For the text-containing cell, return its midpoint in [x, y] coordinate format. 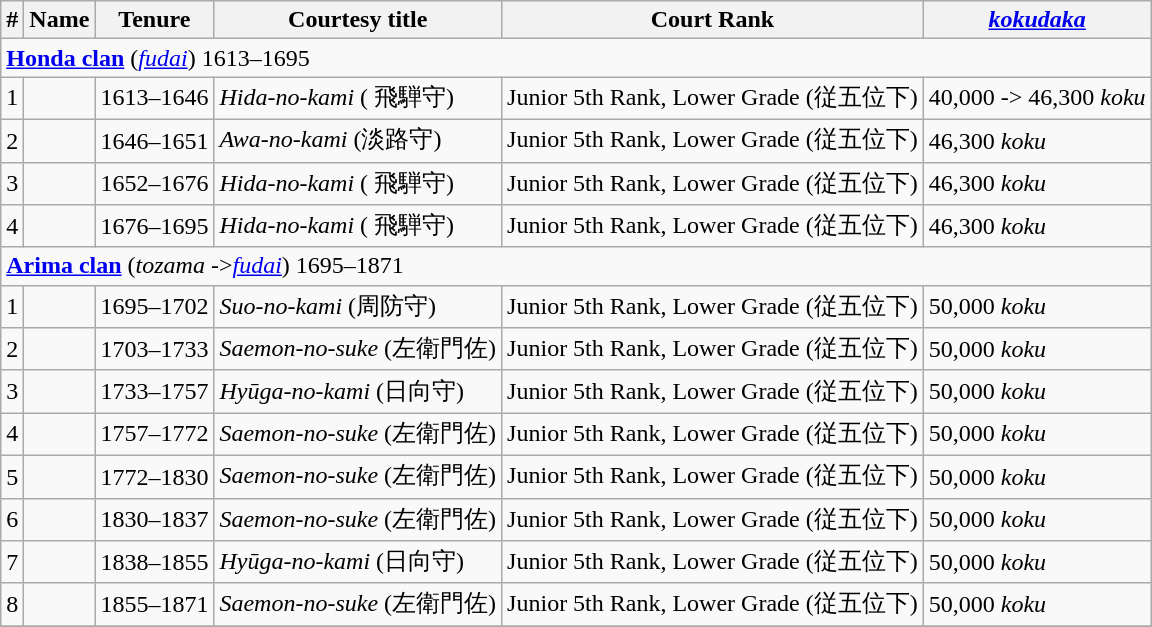
Tenure [154, 20]
1733–1757 [154, 392]
# [12, 20]
1772–1830 [154, 476]
1703–1733 [154, 350]
6 [12, 520]
1695–1702 [154, 306]
1757–1772 [154, 434]
Court Rank [713, 20]
1646–1651 [154, 140]
7 [12, 562]
1652–1676 [154, 184]
Awa-no-kami (淡路守) [358, 140]
1830–1837 [154, 520]
1855–1871 [154, 604]
1676–1695 [154, 226]
1838–1855 [154, 562]
Honda clan (fudai) 1613–1695 [576, 58]
Suo-no-kami (周防守) [358, 306]
Courtesy title [358, 20]
kokudaka [1037, 20]
1613–1646 [154, 98]
40,000 -> 46,300 koku [1037, 98]
Name [60, 20]
8 [12, 604]
Arima clan (tozama ->fudai) 1695–1871 [576, 266]
5 [12, 476]
